Capture the cell that displays the provided text and extract its (x, y) central coordinate. 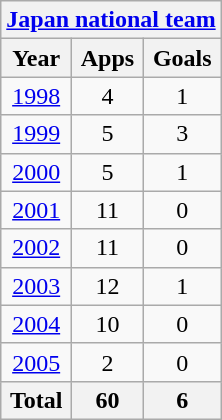
Japan national team (111, 20)
2005 (36, 362)
2 (108, 362)
12 (108, 286)
4 (108, 96)
Year (36, 58)
2004 (36, 324)
2002 (36, 248)
6 (182, 400)
Total (36, 400)
60 (108, 400)
Goals (182, 58)
1999 (36, 134)
2003 (36, 286)
3 (182, 134)
2001 (36, 210)
Apps (108, 58)
10 (108, 324)
2000 (36, 172)
1998 (36, 96)
